Output the [X, Y] coordinate of the center of the cell containing the given text.  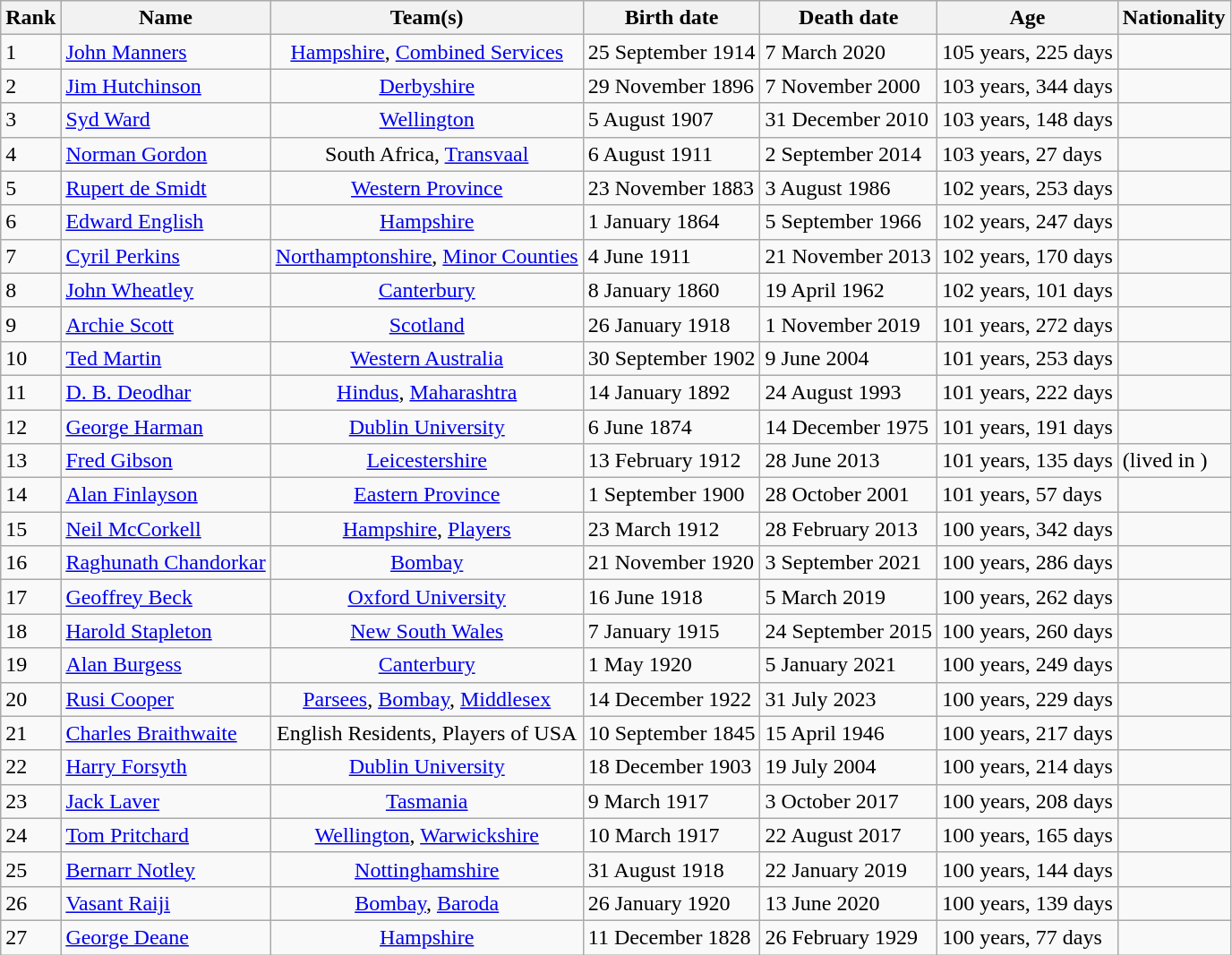
27 [30, 937]
101 years, 253 days [1028, 358]
9 June 2004 [849, 358]
Norman Gordon [166, 154]
5 [30, 188]
22 January 2019 [849, 869]
100 years, 286 days [1028, 563]
Alan Burgess [166, 665]
23 [30, 801]
Alan Finlayson [166, 495]
26 January 1918 [672, 324]
102 years, 253 days [1028, 188]
5 August 1907 [672, 120]
11 [30, 392]
26 [30, 903]
9 [30, 324]
Name [166, 18]
29 November 1896 [672, 86]
Hindus, Maharashtra [426, 392]
6 August 1911 [672, 154]
Northamptonshire, Minor Counties [426, 256]
Tom Pritchard [166, 835]
15 [30, 529]
Archie Scott [166, 324]
1 September 1900 [672, 495]
7 January 1915 [672, 631]
28 February 2013 [849, 529]
19 July 2004 [849, 767]
Vasant Raiji [166, 903]
4 June 1911 [672, 256]
23 November 1883 [672, 188]
100 years, 139 days [1028, 903]
100 years, 229 days [1028, 699]
2 September 2014 [849, 154]
23 March 1912 [672, 529]
Team(s) [426, 18]
31 July 2023 [849, 699]
26 February 1929 [849, 937]
Hampshire, Combined Services [426, 52]
8 January 1860 [672, 290]
19 April 1962 [849, 290]
102 years, 101 days [1028, 290]
100 years, 342 days [1028, 529]
28 June 2013 [849, 461]
101 years, 191 days [1028, 427]
103 years, 344 days [1028, 86]
Nottinghamshire [426, 869]
Ted Martin [166, 358]
Oxford University [426, 597]
101 years, 57 days [1028, 495]
19 [30, 665]
24 September 2015 [849, 631]
16 June 1918 [672, 597]
George Harman [166, 427]
Cyril Perkins [166, 256]
15 April 1946 [849, 733]
11 December 1828 [672, 937]
3 October 2017 [849, 801]
100 years, 165 days [1028, 835]
10 [30, 358]
14 [30, 495]
100 years, 214 days [1028, 767]
3 August 1986 [849, 188]
31 December 2010 [849, 120]
22 [30, 767]
Birth date [672, 18]
Bombay [426, 563]
28 October 2001 [849, 495]
101 years, 135 days [1028, 461]
17 [30, 597]
New South Wales [426, 631]
South Africa, Transvaal [426, 154]
24 [30, 835]
6 [30, 222]
Nationality [1174, 18]
D. B. Deodhar [166, 392]
100 years, 144 days [1028, 869]
105 years, 225 days [1028, 52]
21 November 2013 [849, 256]
18 [30, 631]
7 [30, 256]
100 years, 77 days [1028, 937]
101 years, 272 days [1028, 324]
21 November 1920 [672, 563]
Harry Forsyth [166, 767]
10 March 1917 [672, 835]
4 [30, 154]
John Manners [166, 52]
Death date [849, 18]
25 September 1914 [672, 52]
Hampshire, Players [426, 529]
31 August 1918 [672, 869]
16 [30, 563]
5 March 2019 [849, 597]
100 years, 260 days [1028, 631]
25 [30, 869]
Parsees, Bombay, Middlesex [426, 699]
Rupert de Smidt [166, 188]
Rusi Cooper [166, 699]
30 September 1902 [672, 358]
101 years, 222 days [1028, 392]
Wellington, Warwickshire [426, 835]
14 January 1892 [672, 392]
English Residents, Players of USA [426, 733]
Jack Laver [166, 801]
20 [30, 699]
Scotland [426, 324]
Charles Braithwaite [166, 733]
3 September 2021 [849, 563]
14 December 1975 [849, 427]
1 [30, 52]
(lived in ) [1174, 461]
John Wheatley [166, 290]
2 [30, 86]
6 June 1874 [672, 427]
Fred Gibson [166, 461]
9 March 1917 [672, 801]
18 December 1903 [672, 767]
Eastern Province [426, 495]
Geoffrey Beck [166, 597]
100 years, 208 days [1028, 801]
7 November 2000 [849, 86]
Tasmania [426, 801]
12 [30, 427]
Rank [30, 18]
Wellington [426, 120]
5 September 1966 [849, 222]
Neil McCorkell [166, 529]
103 years, 27 days [1028, 154]
George Deane [166, 937]
Raghunath Chandorkar [166, 563]
8 [30, 290]
Syd Ward [166, 120]
10 September 1845 [672, 733]
26 January 1920 [672, 903]
22 August 2017 [849, 835]
13 [30, 461]
Leicestershire [426, 461]
1 January 1864 [672, 222]
100 years, 262 days [1028, 597]
21 [30, 733]
3 [30, 120]
102 years, 247 days [1028, 222]
Derbyshire [426, 86]
Bombay, Baroda [426, 903]
13 February 1912 [672, 461]
Western Australia [426, 358]
Edward English [166, 222]
1 November 2019 [849, 324]
14 December 1922 [672, 699]
Western Province [426, 188]
5 January 2021 [849, 665]
100 years, 249 days [1028, 665]
13 June 2020 [849, 903]
7 March 2020 [849, 52]
24 August 1993 [849, 392]
Harold Stapleton [166, 631]
102 years, 170 days [1028, 256]
100 years, 217 days [1028, 733]
103 years, 148 days [1028, 120]
1 May 1920 [672, 665]
Jim Hutchinson [166, 86]
Bernarr Notley [166, 869]
Age [1028, 18]
